Identify which cell holds the provided text, then report its [X, Y] central coordinate. 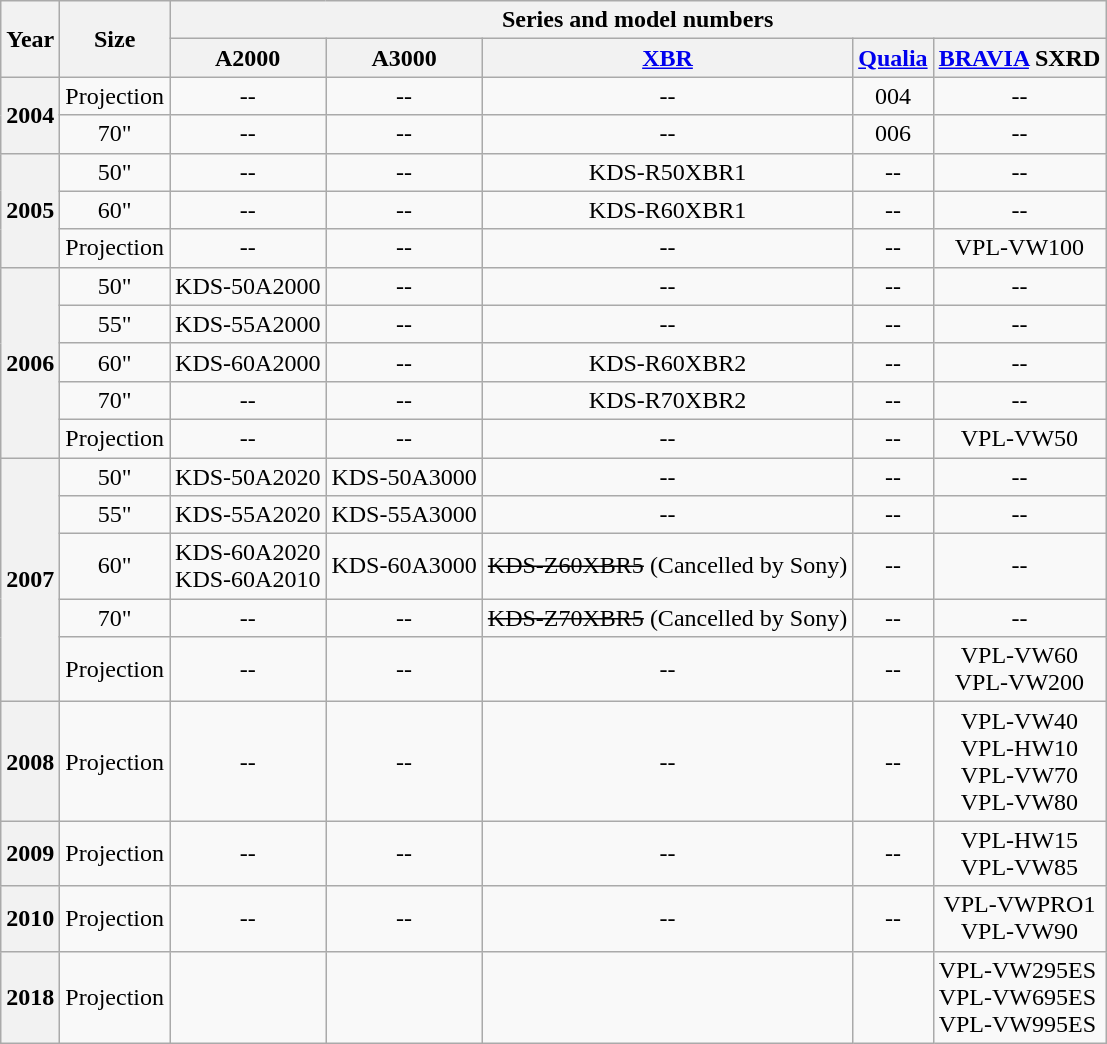
Series and model numbers [638, 20]
VPL-VW295ESVPL-VW695ESVPL-VW995ES [1020, 997]
KDS-55A3000 [404, 515]
Year [30, 39]
BRAVIA SXRD [1020, 58]
A3000 [404, 58]
KDS-60A3000 [404, 566]
KDS-60A2000 [248, 362]
KDS-50A2000 [248, 286]
VPL-HW15VPL-VW85 [1020, 854]
KDS-60A2020KDS-60A2010 [248, 566]
Qualia [893, 58]
VPL-VW50 [1020, 438]
A2000 [248, 58]
KDS-R60XBR1 [667, 210]
VPL-VWPRO1VPL-VW90 [1020, 918]
004 [893, 96]
Size [115, 39]
2006 [30, 362]
VPL-VW100 [1020, 248]
XBR [667, 58]
2008 [30, 762]
2007 [30, 580]
KDS-R50XBR1 [667, 172]
KDS-Z60XBR5 (Cancelled by Sony) [667, 566]
KDS-55A2000 [248, 324]
006 [893, 134]
KDS-50A3000 [404, 477]
KDS-55A2020 [248, 515]
2004 [30, 115]
VPL-VW40VPL-HW10VPL-VW70VPL-VW80 [1020, 762]
2009 [30, 854]
KDS-Z70XBR5 (Cancelled by Sony) [667, 618]
KDS-50A2020 [248, 477]
2010 [30, 918]
2018 [30, 997]
VPL-VW60VPL-VW200 [1020, 670]
2005 [30, 210]
KDS-R70XBR2 [667, 400]
KDS-R60XBR2 [667, 362]
